For the text-containing cell, return its midpoint in (X, Y) coordinate format. 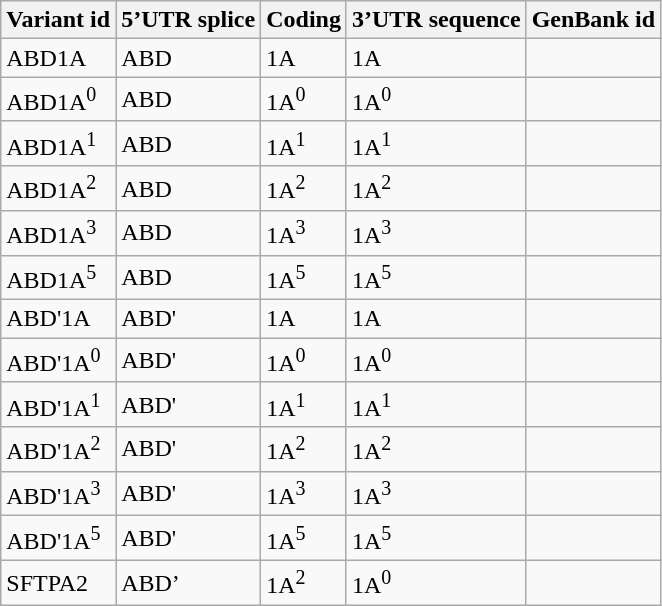
ABD'1A (58, 319)
3’UTR sequence (436, 20)
ABD'1A2 (58, 450)
ABD1A1 (58, 144)
ABD1A2 (58, 188)
ABD'1A5 (58, 538)
Variant id (58, 20)
ABD'1A3 (58, 494)
ABD1A0 (58, 100)
Coding (304, 20)
SFTPA2 (58, 582)
ABD1A3 (58, 234)
GenBank id (593, 20)
ABD1A (58, 58)
ABD1A5 (58, 278)
5’UTR splice (188, 20)
ABD'1A1 (58, 404)
ABD'1A0 (58, 360)
ABD’ (188, 582)
